Find where the given text appears and provide that cell's center as (x, y) coordinate. 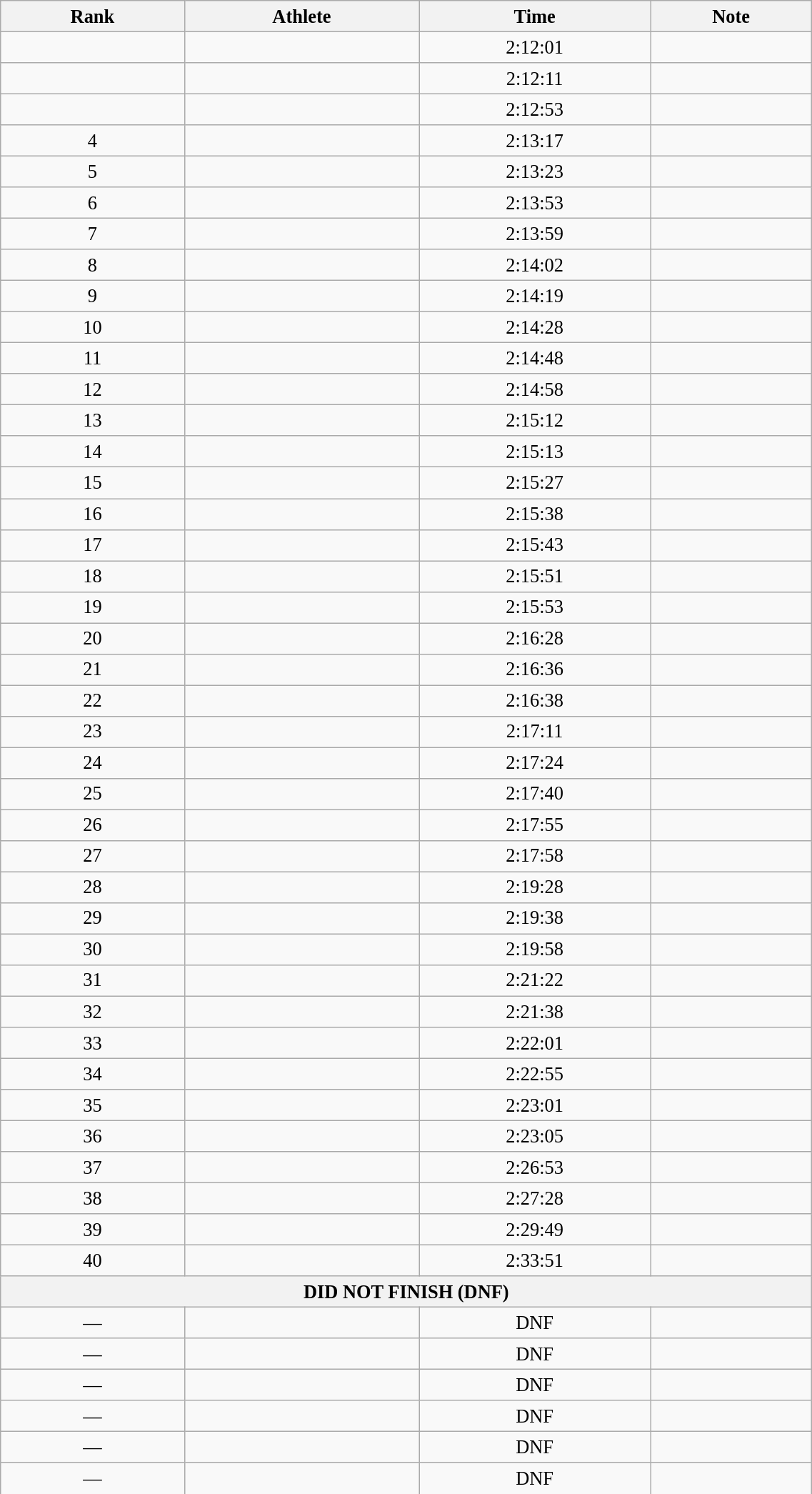
2:16:38 (535, 700)
40 (93, 1260)
24 (93, 762)
10 (93, 327)
2:29:49 (535, 1230)
17 (93, 545)
2:13:23 (535, 171)
2:17:24 (535, 762)
22 (93, 700)
Rank (93, 16)
36 (93, 1136)
31 (93, 980)
5 (93, 171)
Athlete (301, 16)
2:21:38 (535, 1012)
37 (93, 1167)
2:13:59 (535, 234)
2:15:27 (535, 483)
2:23:01 (535, 1105)
2:22:01 (535, 1042)
27 (93, 856)
25 (93, 794)
2:17:11 (535, 732)
9 (93, 296)
2:16:28 (535, 638)
2:17:55 (535, 825)
2:15:13 (535, 452)
2:19:58 (535, 950)
2:12:53 (535, 109)
11 (93, 358)
21 (93, 669)
38 (93, 1198)
2:17:40 (535, 794)
2:14:19 (535, 296)
2:16:36 (535, 669)
16 (93, 514)
15 (93, 483)
30 (93, 950)
29 (93, 918)
2:14:48 (535, 358)
4 (93, 141)
2:17:58 (535, 856)
DID NOT FINISH (DNF) (406, 1292)
2:14:02 (535, 265)
2:13:53 (535, 203)
33 (93, 1042)
2:27:28 (535, 1198)
2:21:22 (535, 980)
2:14:28 (535, 327)
26 (93, 825)
28 (93, 887)
2:15:38 (535, 514)
2:26:53 (535, 1167)
2:22:55 (535, 1074)
2:15:43 (535, 545)
2:15:51 (535, 576)
8 (93, 265)
20 (93, 638)
7 (93, 234)
23 (93, 732)
Note (731, 16)
14 (93, 452)
6 (93, 203)
2:12:01 (535, 47)
2:14:58 (535, 389)
19 (93, 607)
2:33:51 (535, 1260)
39 (93, 1230)
18 (93, 576)
2:15:53 (535, 607)
34 (93, 1074)
35 (93, 1105)
2:19:28 (535, 887)
32 (93, 1012)
2:12:11 (535, 78)
2:13:17 (535, 141)
2:23:05 (535, 1136)
2:19:38 (535, 918)
13 (93, 420)
Time (535, 16)
12 (93, 389)
2:15:12 (535, 420)
